Extract the (X, Y) coordinate from the center of the cell holding the provided text.  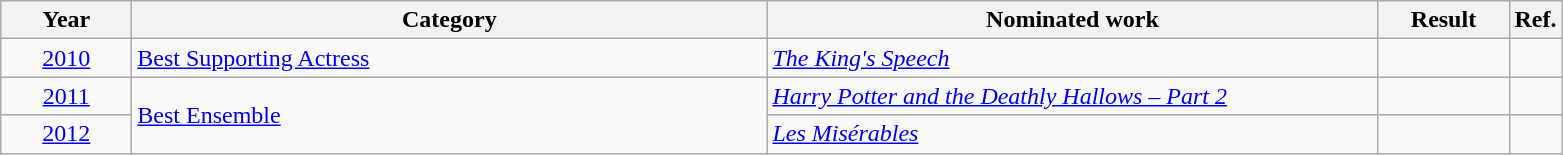
Result (1444, 20)
Best Ensemble (450, 115)
Harry Potter and the Deathly Hallows – Part 2 (1072, 96)
2010 (66, 58)
Best Supporting Actress (450, 58)
The King's Speech (1072, 58)
2012 (66, 134)
2011 (66, 96)
Category (450, 20)
Les Misérables (1072, 134)
Nominated work (1072, 20)
Ref. (1536, 20)
Year (66, 20)
